Find where the given text appears and provide that cell's center as (x, y) coordinate. 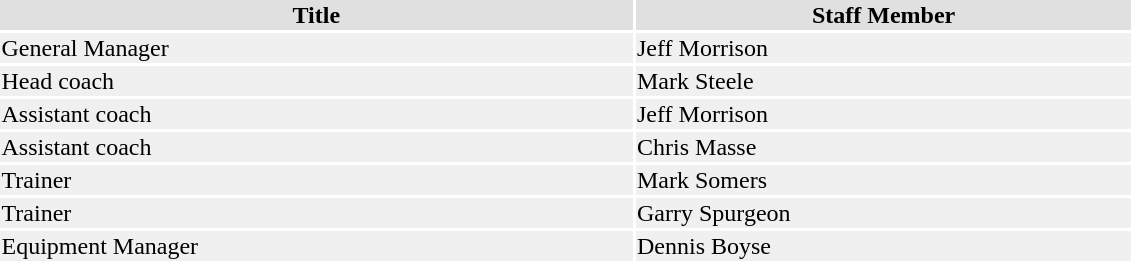
Title (316, 15)
Equipment Manager (316, 246)
Head coach (316, 81)
General Manager (316, 48)
